Output the (X, Y) coordinate of the center of the cell containing the given text.  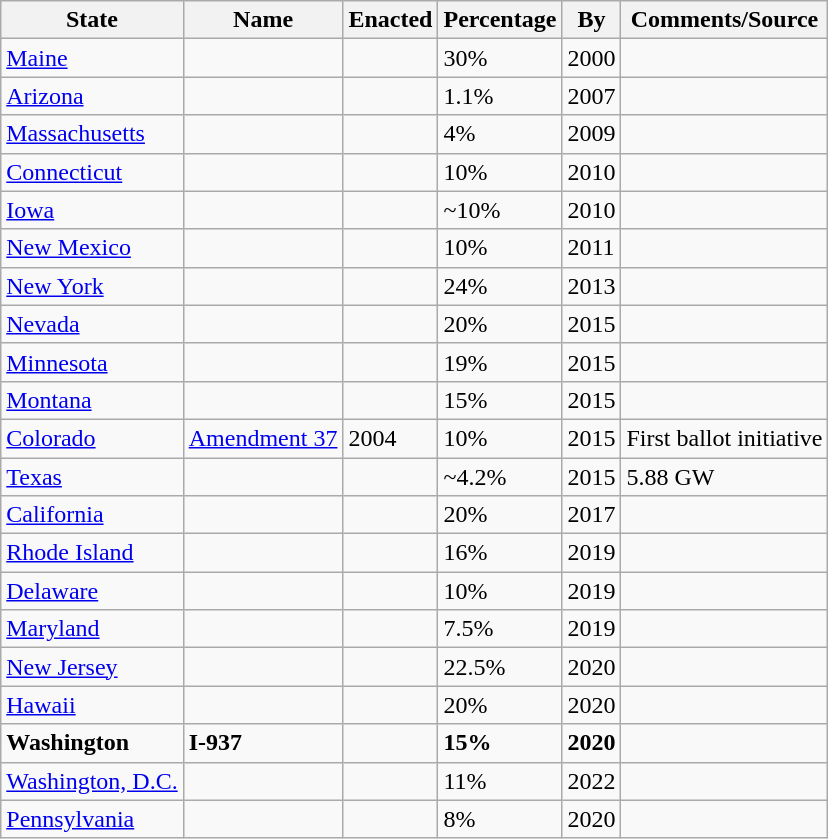
2017 (592, 515)
Maine (92, 58)
Amendment 37 (263, 438)
24% (500, 286)
Washington, D.C. (92, 781)
2013 (592, 286)
Comments/Source (724, 20)
New York (92, 286)
Maryland (92, 629)
19% (500, 362)
Colorado (92, 438)
1.1% (500, 96)
Texas (92, 477)
Hawaii (92, 705)
Rhode Island (92, 553)
First ballot initiative (724, 438)
By (592, 20)
Percentage (500, 20)
2000 (592, 58)
2022 (592, 781)
16% (500, 553)
State (92, 20)
5.88 GW (724, 477)
New Jersey (92, 667)
2011 (592, 248)
California (92, 515)
Montana (92, 400)
Enacted (390, 20)
Washington (92, 743)
2007 (592, 96)
4% (500, 134)
7.5% (500, 629)
Minnesota (92, 362)
22.5% (500, 667)
~10% (500, 210)
Iowa (92, 210)
11% (500, 781)
Nevada (92, 324)
2004 (390, 438)
I-937 (263, 743)
Name (263, 20)
~4.2% (500, 477)
30% (500, 58)
Connecticut (92, 172)
8% (500, 819)
New Mexico (92, 248)
Pennsylvania (92, 819)
Massachusetts (92, 134)
Arizona (92, 96)
Delaware (92, 591)
2009 (592, 134)
